Return (X, Y) of the center of cell containing provided text 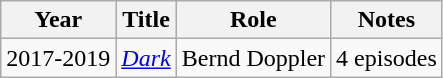
4 episodes (387, 58)
2017-2019 (58, 58)
Bernd Doppler (253, 58)
Role (253, 20)
Title (146, 20)
Notes (387, 20)
Dark (146, 58)
Year (58, 20)
